From the cell containing the given text, extract its center point as [x, y] coordinate. 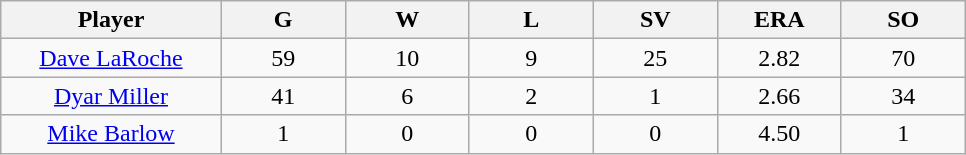
Dave LaRoche [111, 58]
2.66 [779, 96]
6 [407, 96]
SO [903, 20]
59 [283, 58]
9 [531, 58]
G [283, 20]
2 [531, 96]
SV [655, 20]
W [407, 20]
25 [655, 58]
Player [111, 20]
70 [903, 58]
34 [903, 96]
Mike Barlow [111, 134]
L [531, 20]
2.82 [779, 58]
4.50 [779, 134]
41 [283, 96]
10 [407, 58]
ERA [779, 20]
Dyar Miller [111, 96]
